For the text-containing cell, return its midpoint in (x, y) coordinate format. 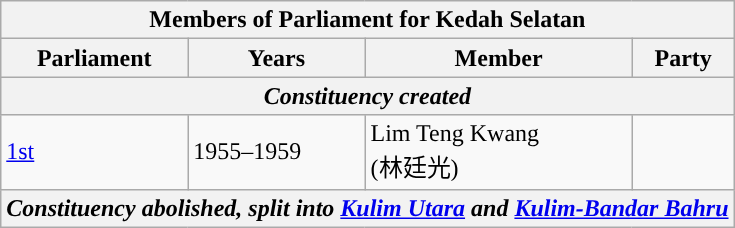
Years (276, 58)
Constituency created (368, 96)
Constituency abolished, split into Kulim Utara and Kulim-Bandar Bahru (368, 208)
Lim Teng Kwang (林廷光) (498, 152)
Members of Parliament for Kedah Selatan (368, 20)
1st (94, 152)
Member (498, 58)
Parliament (94, 58)
Party (683, 58)
1955–1959 (276, 152)
